Extract the (x, y) coordinate from the center of the cell holding the provided text.  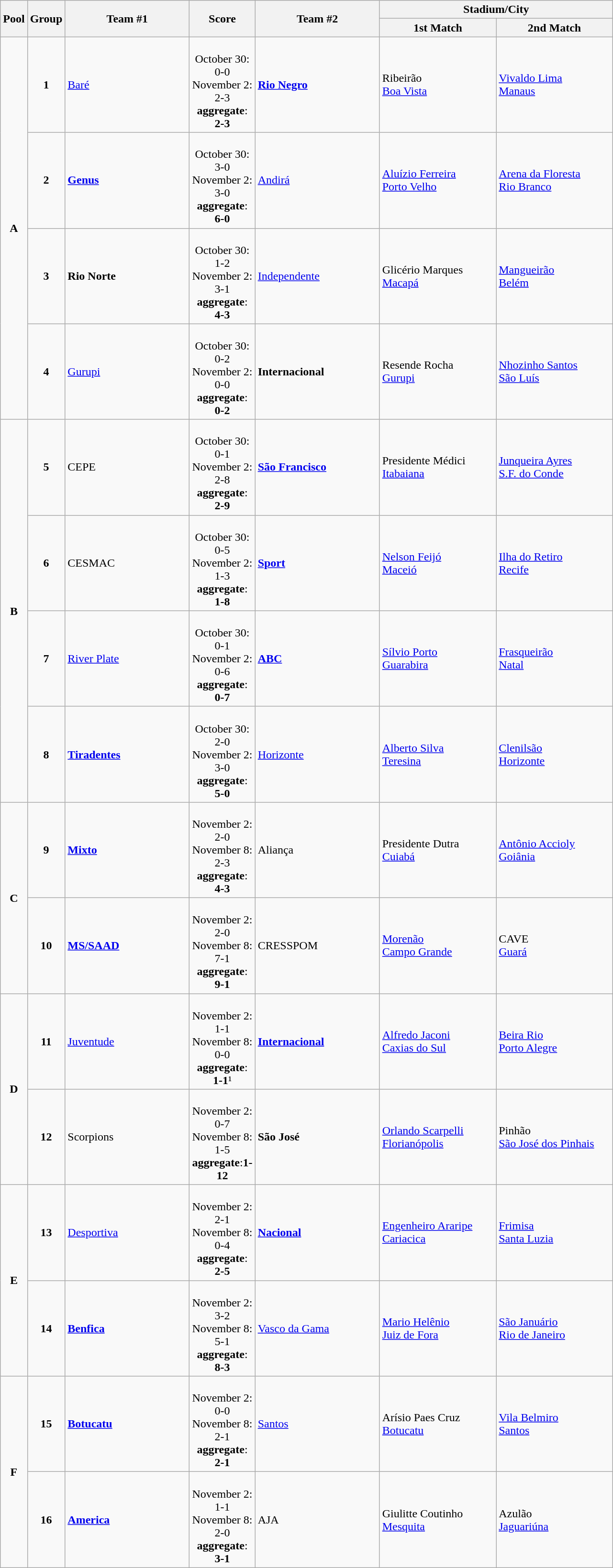
Alfredo Jaconi Caxias do Sul (438, 1042)
Desportiva (127, 1233)
Rio Negro (317, 85)
16 (46, 1520)
D (14, 1089)
F (14, 1472)
November 2: 2-0 November 8: 2-3 aggregate: 4-3 (222, 850)
6 (46, 563)
Sílvio Porto Guarabira (438, 658)
November 2: 1-1 November 8: 2-0 aggregate: 3-1 (222, 1520)
AJA (317, 1520)
River Plate (127, 658)
Presidente Médici Itabaiana (438, 467)
Independente (317, 276)
CESMAC (127, 563)
2nd Match (555, 28)
C (14, 898)
Mangueirão Belém (555, 276)
Tiradentes (127, 754)
3 (46, 276)
Team #2 (317, 19)
12 (46, 1137)
A (14, 228)
5 (46, 467)
Genus (127, 180)
Score (222, 19)
São José (317, 1137)
8 (46, 754)
Benfica (127, 1328)
Nelson Feijó Maceió (438, 563)
Stadium/City (496, 10)
October 30: 3-0 November 2: 3-0 aggregate: 6-0 (222, 180)
E (14, 1281)
Ilha do Retiro Recife (555, 563)
Nacional (317, 1233)
Giulitte Coutinho Mesquita (438, 1520)
Rio Norte (127, 276)
Pinhão São José dos Pinhais (555, 1137)
Vivaldo Lima Manaus (555, 85)
Team #1 (127, 19)
2 (46, 180)
Ribeirão Boa Vista (438, 85)
CAVE Guará (555, 945)
1 (46, 85)
Vila Belmiro Santos (555, 1424)
October 30: 0-2 November 2: 0-0 aggregate: 0-2 (222, 372)
October 30: 0-0 November 2: 2-3 aggregate: 2-3 (222, 85)
October 30: 1-2 November 2: 3-1 aggregate: 4-3 (222, 276)
November 2: 1-1 November 8: 0-0 aggregate: 1-1¹ (222, 1042)
Arena da Floresta Rio Branco (555, 180)
Azulão Jaguariúna (555, 1520)
São Januário Rio de Janeiro (555, 1328)
Morenão Campo Grande (438, 945)
Baré (127, 85)
15 (46, 1424)
ABC (317, 658)
Horizonte (317, 754)
Juventude (127, 1042)
14 (46, 1328)
4 (46, 372)
13 (46, 1233)
10 (46, 945)
CRESSPOM (317, 945)
Junqueira Ayres S.F. do Conde (555, 467)
Arísio Paes Cruz Botucatu (438, 1424)
CEPE (127, 467)
Mario Helênio Juiz de Fora (438, 1328)
Sport (317, 563)
11 (46, 1042)
Vasco da Gama (317, 1328)
Botucatu (127, 1424)
7 (46, 658)
MS/SAAD (127, 945)
São Francisco (317, 467)
Santos (317, 1424)
Mixto (127, 850)
October 30: 0-1 November 2: 0-6 aggregate: 0-7 (222, 658)
Frasqueirão Natal (555, 658)
Resende Rocha Gurupi (438, 372)
Gurupi (127, 372)
November 2: 2-1 November 8: 0-4 aggregate: 2-5 (222, 1233)
Antônio Accioly Goiânia (555, 850)
Clenilsão Horizonte (555, 754)
Andirá (317, 180)
Group (46, 19)
Beira Rio Porto Alegre (555, 1042)
9 (46, 850)
Aluízio Ferreira Porto Velho (438, 180)
America (127, 1520)
Alberto Silva Teresina (438, 754)
Scorpions (127, 1137)
Aliança (317, 850)
Nhozinho Santos São Luís (555, 372)
October 30: 0-1 November 2: 2-8 aggregate: 2-9 (222, 467)
October 30: 2-0 November 2: 3-0 aggregate: 5-0 (222, 754)
Glicério Marques Macapá (438, 276)
Pool (14, 19)
October 30: 0-5 November 2: 1-3 aggregate: 1-8 (222, 563)
Orlando Scarpelli Florianópolis (438, 1137)
Engenheiro Araripe Cariacica (438, 1233)
November 2: 2-0 November 8: 7-1 aggregate: 9-1 (222, 945)
Presidente Dutra Cuiabá (438, 850)
Frimisa Santa Luzia (555, 1233)
B (14, 611)
1st Match (438, 28)
November 2: 0-7 November 8: 1-5 aggregate:1-12 (222, 1137)
November 2: 0-0 November 8: 2-1 aggregate: 2-1 (222, 1424)
November 2: 3-2 November 8: 5-1 aggregate: 8-3 (222, 1328)
